For the text-containing cell, return its midpoint in [X, Y] coordinate format. 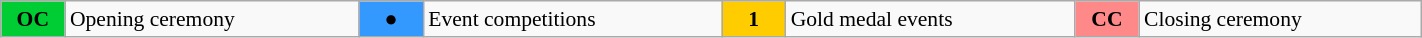
OC [33, 19]
Closing ceremony [1280, 19]
Gold medal events [930, 19]
● [391, 19]
CC [1107, 19]
Event competitions [572, 19]
1 [754, 19]
Opening ceremony [212, 19]
